Search for the cell housing the specified text and yield its [x, y] center coordinate. 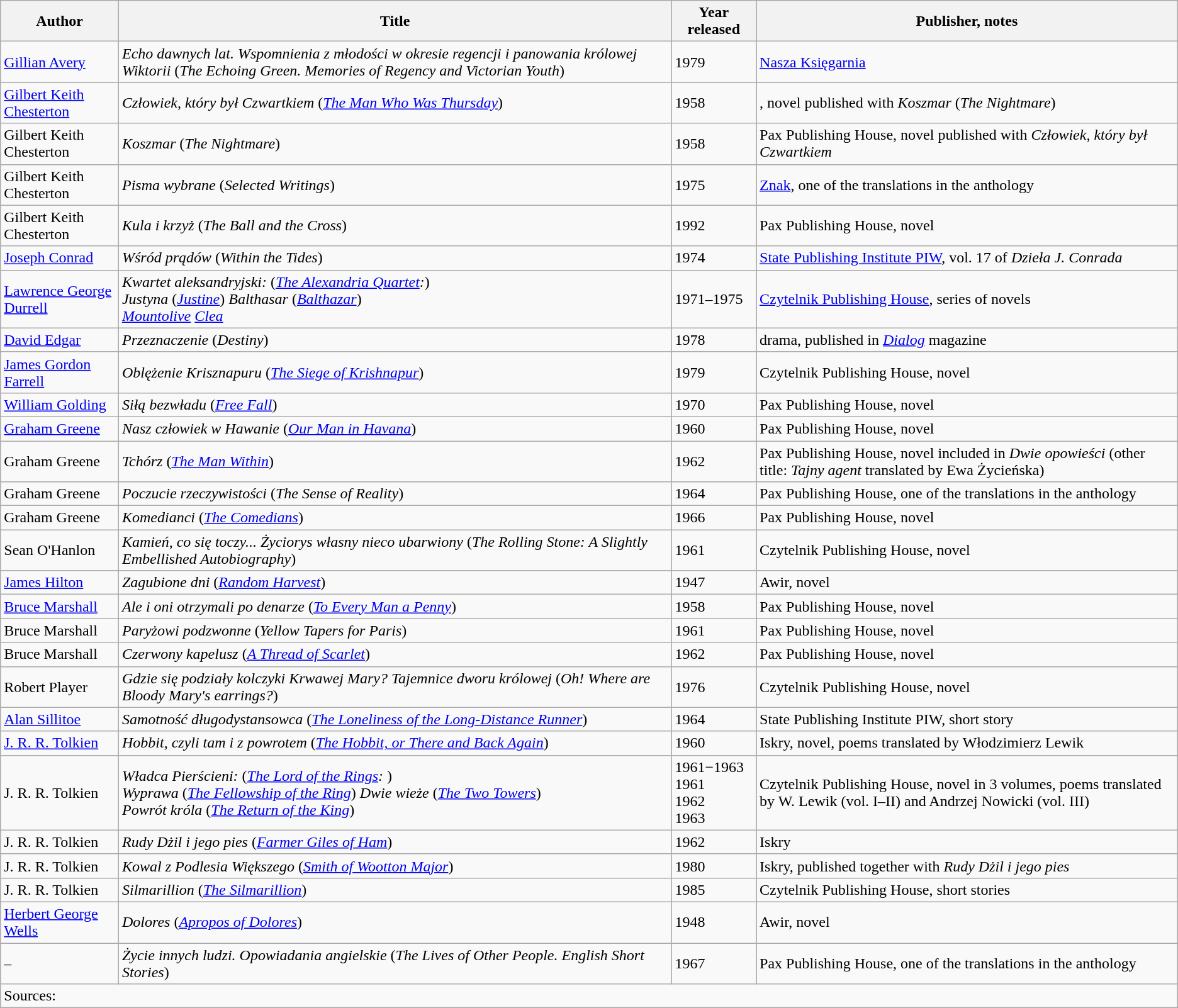
Poczucie rzeczywistości (The Sense of Reality) [395, 494]
Sources: [589, 996]
Koszmar (The Nightmare) [395, 143]
Ale i oni otrzymali po denarze (To Every Man a Penny) [395, 607]
1974 [714, 258]
James Hilton [60, 583]
Czytelnik Publishing House, short stories [967, 890]
David Edgar [60, 340]
1992 [714, 225]
State Publishing Institute PIW, short story [967, 719]
Wśród prądów (Within the Tides) [395, 258]
Gillian Avery [60, 62]
Herbert George Wells [60, 922]
Silmarillion (The Silmarillion) [395, 890]
Życie innych ludzi. Opowiadania angielskie (The Lives of Other People. English Short Stories) [395, 963]
Publisher, notes [967, 21]
1967 [714, 963]
Iskry, published together with Rudy Dżil i jego pies [967, 866]
Author [60, 21]
Oblężenie Krisznapuru (The Siege of Krishnapur) [395, 372]
Kamień, co się toczy... Życiorys własny nieco ubarwiony (The Rolling Stone: A Slightly Embellished Autobiography) [395, 550]
1980 [714, 866]
William Golding [60, 405]
Znak, one of the translations in the anthology [967, 185]
Iskry [967, 842]
1961−1963196119621963 [714, 793]
Title [395, 21]
Komedianci (The Comedians) [395, 518]
Tchórz (The Man Within) [395, 461]
Hobbit, czyli tam i z powrotem (The Hobbit, or There and Back Again) [395, 743]
Year released [714, 21]
Zagubione dni (Random Harvest) [395, 583]
, novel published with Koszmar (The Nightmare) [967, 103]
drama, published in Dialog magazine [967, 340]
Nasza Księgarnia [967, 62]
– [60, 963]
Paryżowi podzwonne (Yellow Tapers for Paris) [395, 630]
Pax Publishing House, novel published with Człowiek, który był Czwartkiem [967, 143]
1976 [714, 687]
James Gordon Farrell [60, 372]
Czerwony kapelusz (A Thread of Scarlet) [395, 654]
Alan Sillitoe [60, 719]
1947 [714, 583]
Czytelnik Publishing House, novel in 3 volumes, poems translated by W. Lewik (vol. I–II) and Andrzej Nowicki (vol. III) [967, 793]
State Publishing Institute PIW, vol. 17 of Dzieła J. Conrada [967, 258]
Robert Player [60, 687]
1966 [714, 518]
Sean O'Hanlon [60, 550]
1985 [714, 890]
Gdzie się podziały kolczyki Krwawej Mary? Tajemnice dworu królowej (Oh! Where are Bloody Mary's earrings?) [395, 687]
Dolores (Apropos of Dolores) [395, 922]
Joseph Conrad [60, 258]
Samotność długodystansowca (The Loneliness of the Long-Distance Runner) [395, 719]
Pax Publishing House, novel included in Dwie opowieści (other title: Tajny agent translated by Ewa Życieńska) [967, 461]
Czytelnik Publishing House, series of novels [967, 299]
Kwartet aleksandryjski: (The Alexandria Quartet:)Justyna (Justine) Balthasar (Balthazar)Mountolive Clea [395, 299]
Władca Pierścieni: (The Lord of the Rings: )Wyprawa (The Fellowship of the Ring) Dwie wieże (The Two Towers)Powrót króla (The Return of the King) [395, 793]
1975 [714, 185]
1971–1975 [714, 299]
Lawrence George Durrell [60, 299]
Iskry, novel, poems translated by Włodzimierz Lewik [967, 743]
Kowal z Podlesia Większego (Smith of Wootton Major) [395, 866]
Siłą bezwładu (Free Fall) [395, 405]
1948 [714, 922]
Pisma wybrane (Selected Writings) [395, 185]
Człowiek, który był Czwartkiem (The Man Who Was Thursday) [395, 103]
Nasz człowiek w Hawanie (Our Man in Havana) [395, 428]
Kula i krzyż (The Ball and the Cross) [395, 225]
Przeznaczenie (Destiny) [395, 340]
Rudy Dżil i jego pies (Farmer Giles of Ham) [395, 842]
1970 [714, 405]
1978 [714, 340]
